Provide the (X, Y) coordinate of the cell's center where the given text is located.  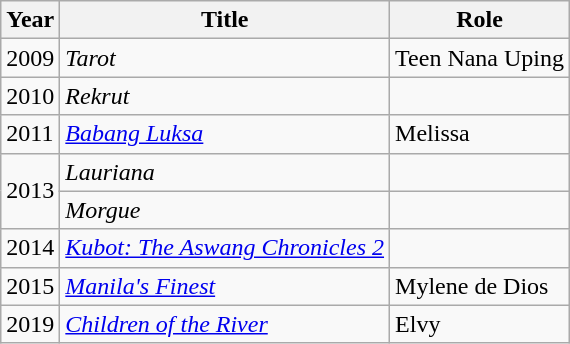
2011 (30, 134)
Morgue (225, 210)
Manila's Finest (225, 286)
Lauriana (225, 172)
Year (30, 20)
Melissa (480, 134)
Rekrut (225, 96)
2014 (30, 248)
Teen Nana Uping (480, 58)
2009 (30, 58)
2010 (30, 96)
Mylene de Dios (480, 286)
Children of the River (225, 324)
Kubot: The Aswang Chronicles 2 (225, 248)
2015 (30, 286)
2019 (30, 324)
Tarot (225, 58)
Babang Luksa (225, 134)
Elvy (480, 324)
Title (225, 20)
2013 (30, 191)
Role (480, 20)
